Detect which cell encompasses the target text, then output its (x, y) center coordinate. 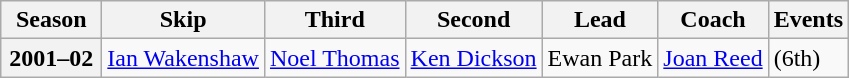
2001–02 (52, 58)
Second (474, 20)
Ian Wakenshaw (184, 58)
Season (52, 20)
Skip (184, 20)
Ken Dickson (474, 58)
Events (808, 20)
Lead (600, 20)
(6th) (808, 58)
Ewan Park (600, 58)
Noel Thomas (334, 58)
Third (334, 20)
Coach (713, 20)
Joan Reed (713, 58)
